Output the (x, y) coordinate of the center of the cell containing the given text.  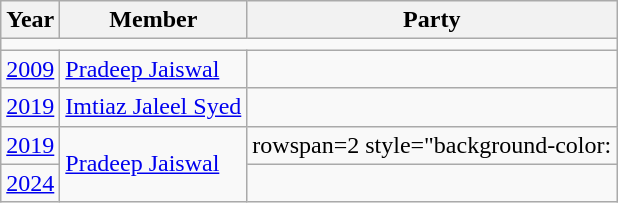
Imtiaz Jaleel Syed (154, 107)
2009 (30, 69)
2024 (30, 183)
rowspan=2 style="background-color: (432, 145)
Member (154, 20)
Party (432, 20)
Year (30, 20)
